Scan for the cell matching the given text and deliver its [x, y] coordinate at center. 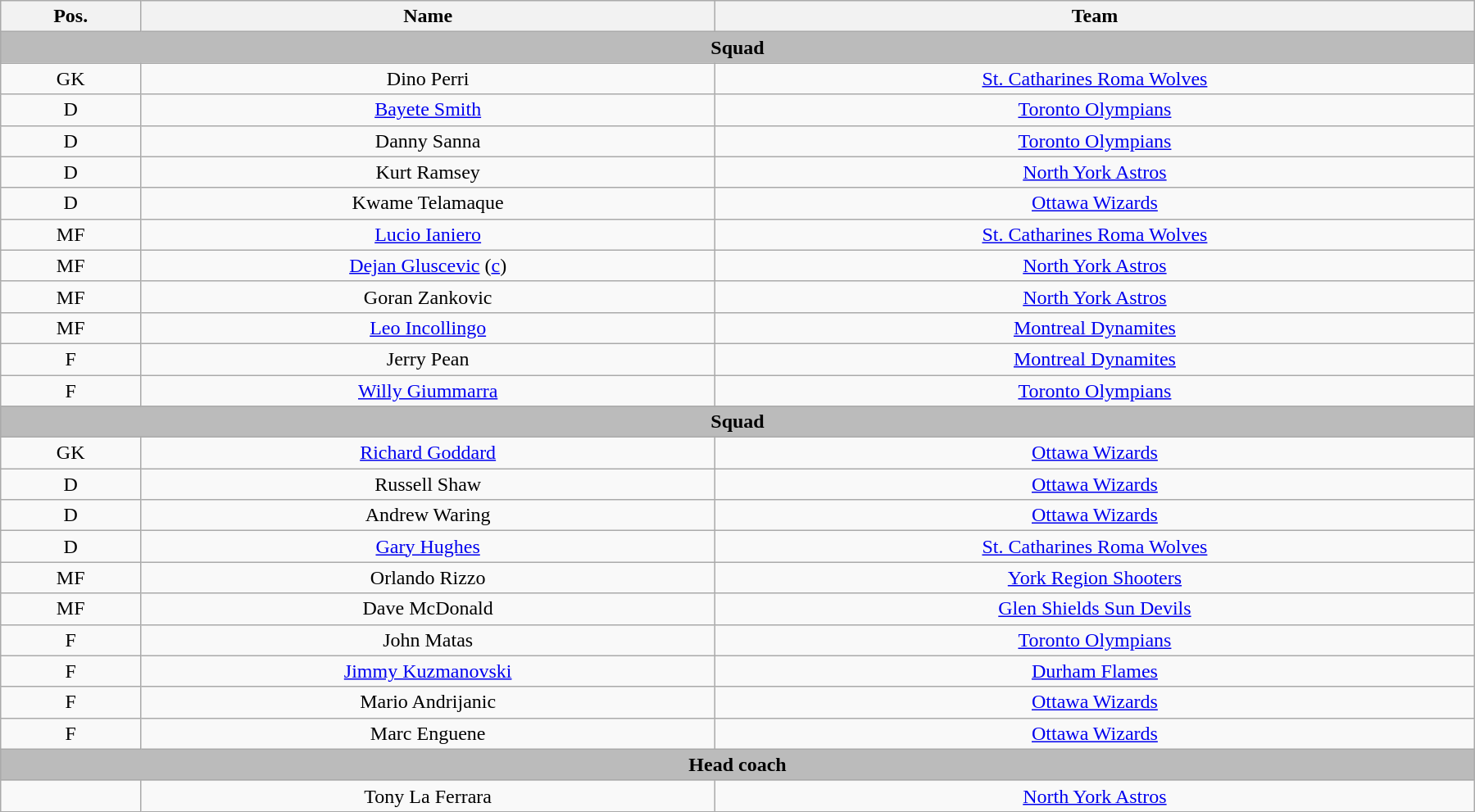
Kurt Ramsey [428, 172]
Jerry Pean [428, 359]
Orlando Rizzo [428, 578]
Name [428, 16]
Dave McDonald [428, 609]
Glen Shields Sun Devils [1095, 609]
Team [1095, 16]
Pos. [70, 16]
Willy Giummarra [428, 391]
Andrew Waring [428, 515]
Dino Perri [428, 79]
Russell Shaw [428, 484]
Kwame Telamaque [428, 203]
Leo Incollingo [428, 328]
Dejan Gluscevic (c) [428, 265]
Danny Sanna [428, 141]
Jimmy Kuzmanovski [428, 671]
Mario Andrijanic [428, 702]
Goran Zankovic [428, 297]
York Region Shooters [1095, 578]
Bayete Smith [428, 110]
Gary Hughes [428, 547]
Head coach [737, 764]
Lucio Ianiero [428, 234]
Marc Enguene [428, 733]
Richard Goddard [428, 453]
Durham Flames [1095, 671]
Tony La Ferrara [428, 796]
John Matas [428, 640]
